For the text-containing cell, return its midpoint in (X, Y) coordinate format. 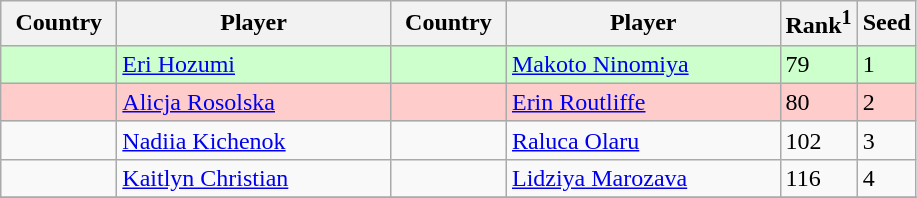
4 (886, 178)
Lidziya Marozava (643, 178)
Erin Routliffe (643, 102)
Rank1 (818, 24)
Nadiia Kichenok (254, 140)
2 (886, 102)
79 (818, 64)
Makoto Ninomiya (643, 64)
3 (886, 140)
80 (818, 102)
Eri Hozumi (254, 64)
Seed (886, 24)
116 (818, 178)
Alicja Rosolska (254, 102)
Kaitlyn Christian (254, 178)
102 (818, 140)
1 (886, 64)
Raluca Olaru (643, 140)
